From the cell containing the given text, extract its center point as (X, Y) coordinate. 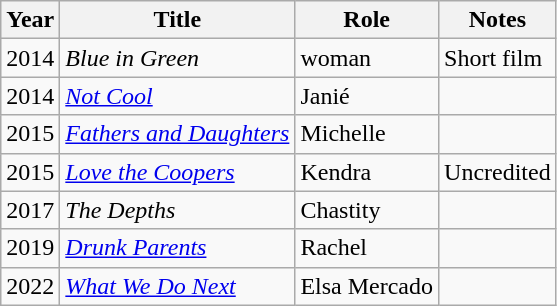
Fathers and Daughters (178, 134)
Uncredited (498, 172)
Rachel (367, 248)
2022 (30, 286)
The Depths (178, 210)
Year (30, 20)
Love the Coopers (178, 172)
Role (367, 20)
Michelle (367, 134)
What We Do Next (178, 286)
Chastity (367, 210)
Kendra (367, 172)
Title (178, 20)
Drunk Parents (178, 248)
Short film (498, 58)
2017 (30, 210)
Blue in Green (178, 58)
woman (367, 58)
Notes (498, 20)
Elsa Mercado (367, 286)
2019 (30, 248)
Janié (367, 96)
Not Cool (178, 96)
